Return the [X, Y] coordinate for the center point of the cell that contains the specified text.  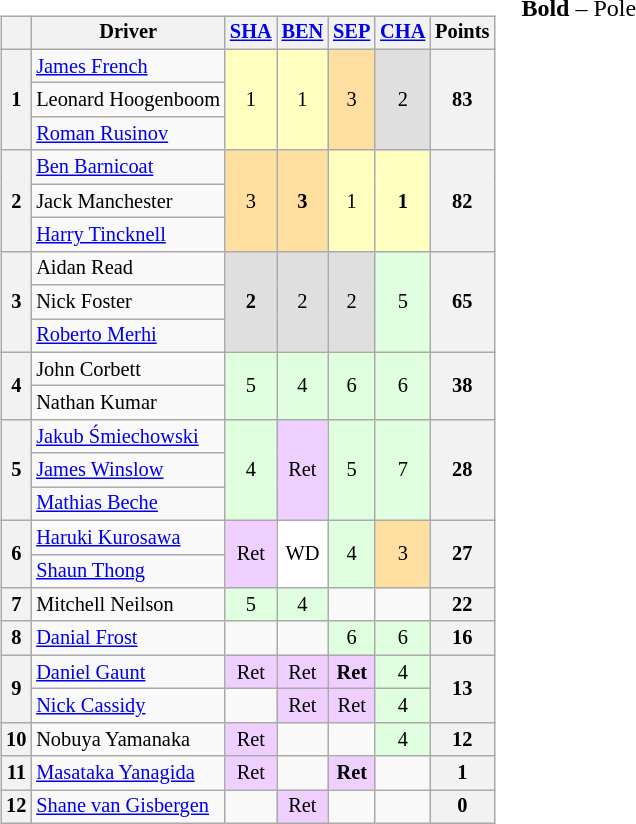
83 [462, 100]
38 [462, 386]
SHA [251, 33]
Driver [128, 33]
27 [462, 554]
Jack Manchester [128, 201]
WD [303, 554]
Nobuya Yamanaka [128, 739]
11 [16, 773]
John Corbett [128, 369]
8 [16, 638]
Harry Tincknell [128, 235]
Daniel Gaunt [128, 672]
BEN [303, 33]
0 [462, 807]
Aidan Read [128, 268]
Mathias Beche [128, 504]
Danial Frost [128, 638]
CHA [402, 33]
Shaun Thong [128, 571]
Nick Foster [128, 302]
Nathan Kumar [128, 403]
28 [462, 470]
Jakub Śmiechowski [128, 437]
James Winslow [128, 470]
16 [462, 638]
SEP [352, 33]
Roberto Merhi [128, 336]
Points [462, 33]
Nick Cassidy [128, 706]
James French [128, 66]
13 [462, 688]
82 [462, 200]
Ben Barnicoat [128, 167]
Roman Rusinov [128, 134]
Leonard Hoogenboom [128, 100]
Shane van Gisbergen [128, 807]
Mitchell Neilson [128, 605]
Masataka Yanagida [128, 773]
22 [462, 605]
65 [462, 302]
Haruki Kurosawa [128, 537]
9 [16, 688]
10 [16, 739]
